Provide the [X, Y] coordinate of the cell's center where the given text is located.  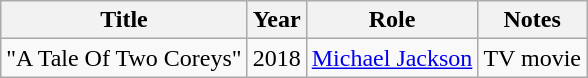
TV movie [532, 58]
Notes [532, 20]
"A Tale Of Two Coreys" [124, 58]
Year [276, 20]
Role [392, 20]
2018 [276, 58]
Title [124, 20]
Michael Jackson [392, 58]
